For the text-containing cell, return its midpoint in (X, Y) coordinate format. 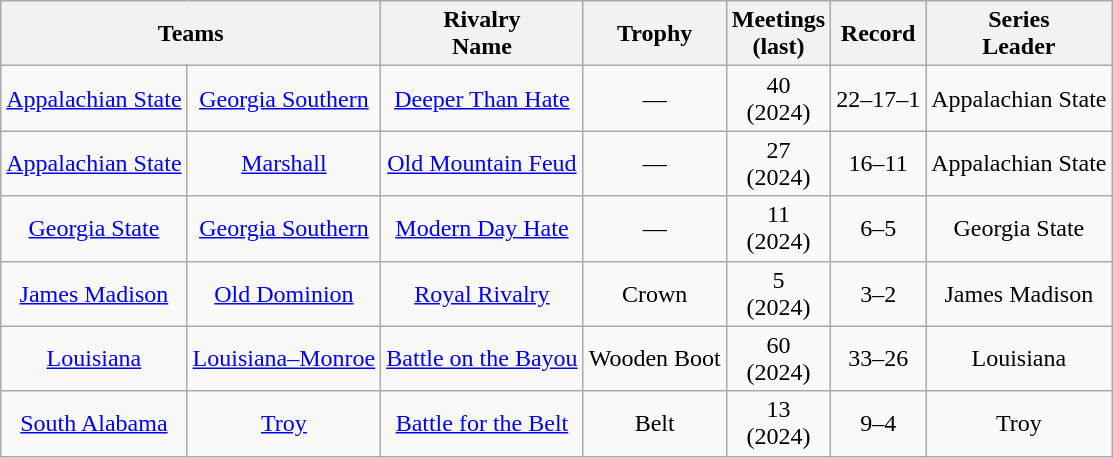
5(2024) (778, 294)
Deeper Than Hate (482, 98)
60(2024) (778, 358)
Wooden Boot (654, 358)
27(2024) (778, 164)
13(2024) (778, 424)
Louisiana–Monroe (284, 358)
40(2024) (778, 98)
Battle for the Belt (482, 424)
Marshall (284, 164)
16–11 (878, 164)
Crown (654, 294)
Record (878, 34)
33–26 (878, 358)
Belt (654, 424)
11(2024) (778, 228)
Meetings(last) (778, 34)
RivalryName (482, 34)
Royal Rivalry (482, 294)
Teams (191, 34)
Old Mountain Feud (482, 164)
Old Dominion (284, 294)
Trophy (654, 34)
Battle on the Bayou (482, 358)
6–5 (878, 228)
Modern Day Hate (482, 228)
22–17–1 (878, 98)
South Alabama (94, 424)
SeriesLeader (1019, 34)
9–4 (878, 424)
3–2 (878, 294)
